Capture the cell that displays the provided text and extract its (x, y) central coordinate. 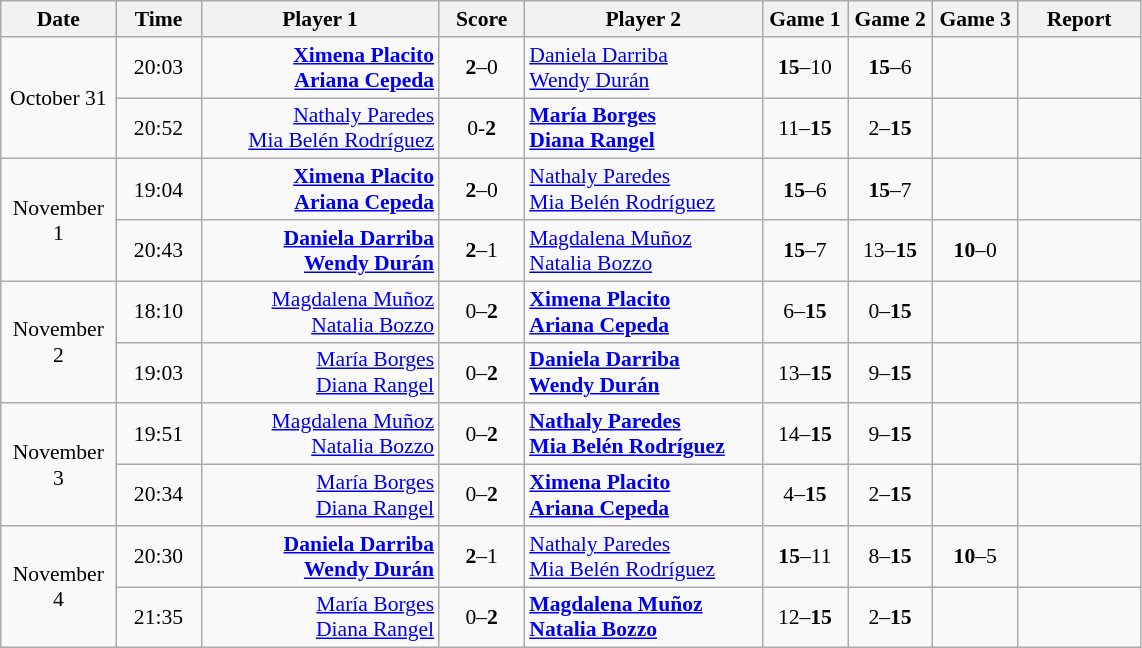
19:51 (158, 434)
Game 3 (976, 19)
Score (482, 19)
19:04 (158, 190)
10–5 (976, 556)
20:03 (158, 68)
0-2 (482, 128)
November 4 (58, 587)
8–15 (890, 556)
Game 1 (804, 19)
Player 1 (320, 19)
21:35 (158, 618)
10–0 (976, 250)
12–15 (804, 618)
November 1 (58, 220)
19:03 (158, 372)
6–15 (804, 312)
November 2 (58, 342)
15–11 (804, 556)
Player 2 (643, 19)
15–10 (804, 68)
20:34 (158, 496)
November 3 (58, 465)
4–15 (804, 496)
0–15 (890, 312)
20:43 (158, 250)
Report (1080, 19)
Game 2 (890, 19)
20:52 (158, 128)
October 31 (58, 98)
Time (158, 19)
14–15 (804, 434)
18:10 (158, 312)
20:30 (158, 556)
Date (58, 19)
11–15 (804, 128)
